Find where the given text appears and provide that cell's center as [X, Y] coordinate. 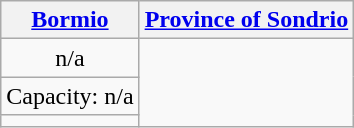
n/a [70, 58]
Bormio [70, 20]
Province of Sondrio [246, 20]
Capacity: n/a [70, 96]
